Determine the (X, Y) coordinate at the center of the cell enclosing the given text.  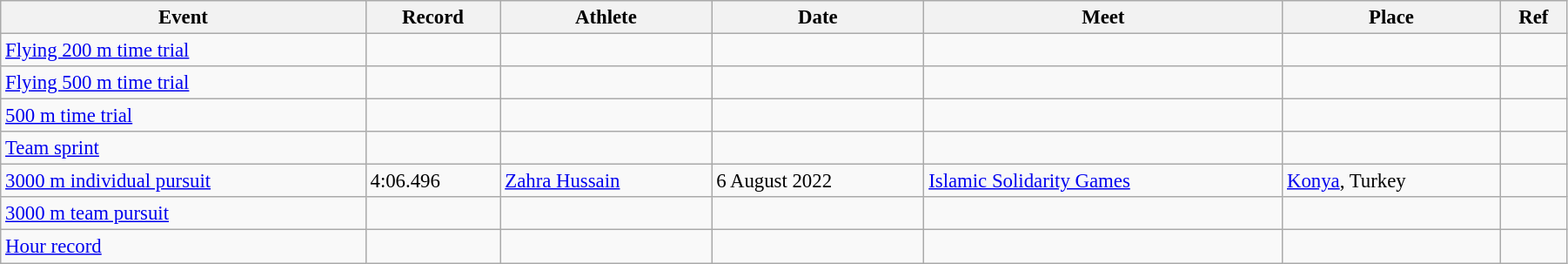
Flying 200 m time trial (183, 51)
4:06.496 (433, 181)
Hour record (183, 247)
Place (1392, 17)
Date (818, 17)
6 August 2022 (818, 181)
Flying 500 m time trial (183, 83)
3000 m team pursuit (183, 213)
Event (183, 17)
Ref (1533, 17)
Team sprint (183, 148)
3000 m individual pursuit (183, 181)
Zahra Hussain (606, 181)
Record (433, 17)
Islamic Solidarity Games (1103, 181)
500 m time trial (183, 116)
Konya, Turkey (1392, 181)
Athlete (606, 17)
Meet (1103, 17)
